Detect which cell encompasses the target text, then output its (x, y) center coordinate. 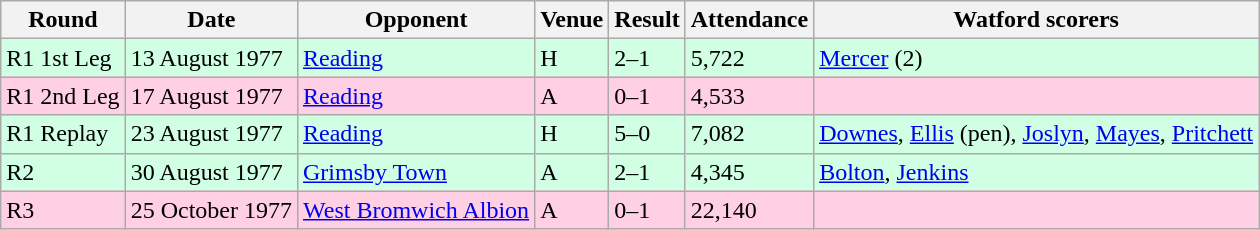
7,082 (749, 134)
5–0 (647, 134)
Downes, Ellis (pen), Joslyn, Mayes, Pritchett (1036, 134)
17 August 1977 (211, 96)
Bolton, Jenkins (1036, 172)
5,722 (749, 58)
25 October 1977 (211, 210)
R1 2nd Leg (63, 96)
Mercer (2) (1036, 58)
4,533 (749, 96)
R1 Replay (63, 134)
23 August 1977 (211, 134)
Venue (572, 20)
Attendance (749, 20)
Date (211, 20)
Grimsby Town (416, 172)
30 August 1977 (211, 172)
Round (63, 20)
Opponent (416, 20)
Result (647, 20)
22,140 (749, 210)
West Bromwich Albion (416, 210)
R2 (63, 172)
R3 (63, 210)
R1 1st Leg (63, 58)
Watford scorers (1036, 20)
13 August 1977 (211, 58)
4,345 (749, 172)
